Pinpoint the cell where the given text exists, returning its [X, Y] midpoint coordinate. 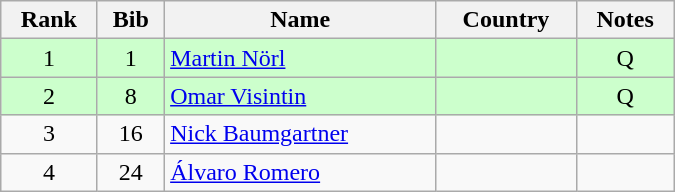
Rank [49, 20]
3 [49, 134]
24 [131, 172]
Notes [625, 20]
Country [506, 20]
Nick Baumgartner [300, 134]
4 [49, 172]
16 [131, 134]
2 [49, 96]
8 [131, 96]
Martin Nörl [300, 58]
Omar Visintin [300, 96]
Name [300, 20]
Álvaro Romero [300, 172]
Bib [131, 20]
